Pinpoint the cell where the given text exists, returning its (X, Y) midpoint coordinate. 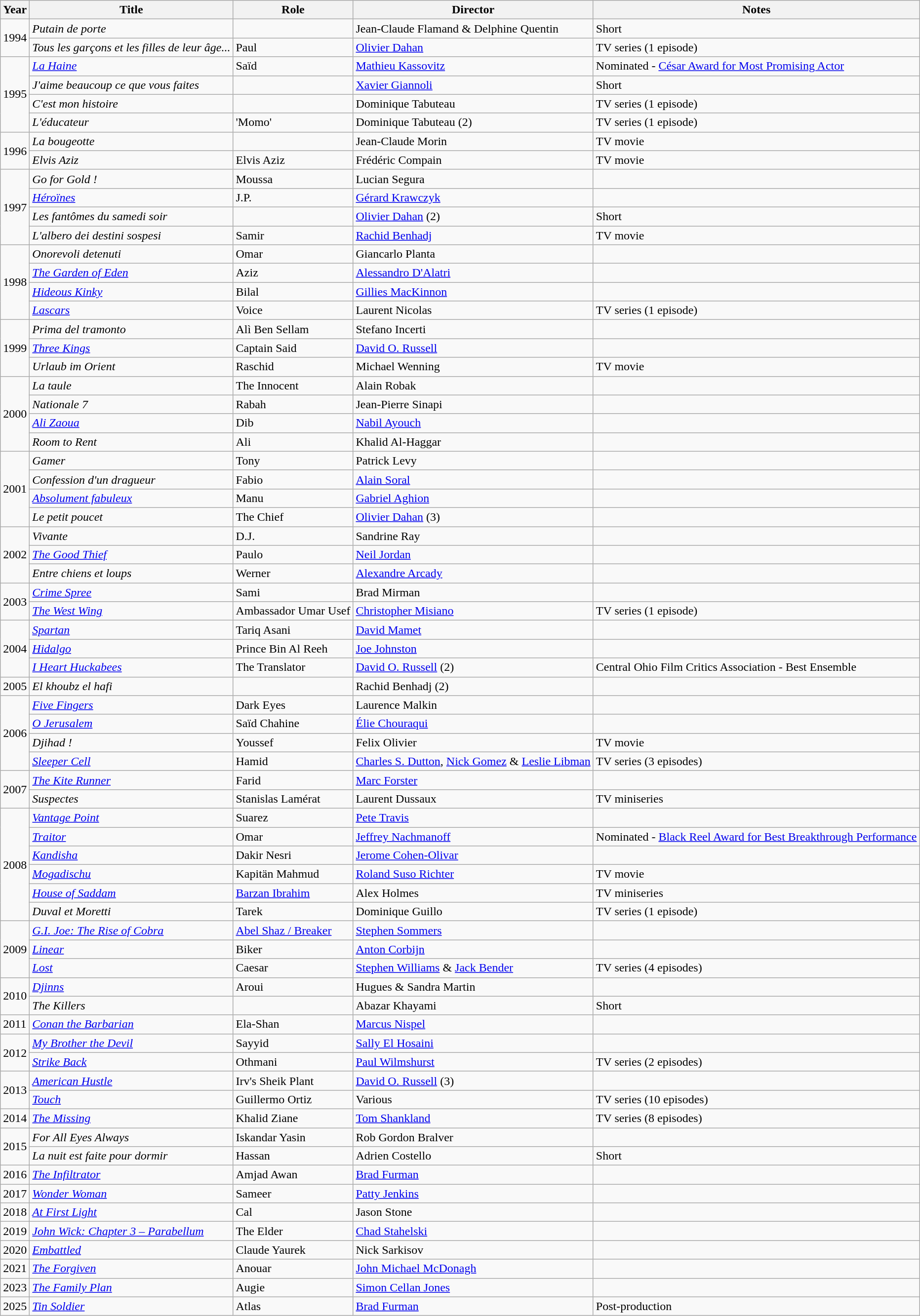
Abel Shaz / Breaker (293, 930)
Nick Sarkisov (473, 1250)
David Mamet (473, 630)
Michael Wenning (473, 367)
Olivier Dahan (3) (473, 517)
Stefano Incerti (473, 329)
Dominique Guillo (473, 912)
2013 (15, 1090)
Saïd (293, 66)
Jason Stone (473, 1212)
Christopher Misiano (473, 611)
Stephen Sommers (473, 930)
Amjad Awan (293, 1175)
The Family Plan (131, 1287)
Jean-Pierre Sinapi (473, 404)
Khalid Al-Haggar (473, 442)
Frédéric Compain (473, 160)
Putain de porte (131, 29)
Le petit poucet (131, 517)
J'aime beaucoup ce que vous faites (131, 85)
I Heart Huckabees (131, 667)
Roland Suso Richter (473, 874)
Hamid (293, 761)
Lucian Segura (473, 179)
David O. Russell (3) (473, 1081)
Mathieu Kassovitz (473, 66)
Barzan Ibrahim (293, 893)
Élie Chouraqui (473, 724)
Mogadischu (131, 874)
2005 (15, 686)
G.I. Joe: The Rise of Cobra (131, 930)
Adrien Costello (473, 1156)
Sally El Hosaini (473, 1043)
Dominique Tabuteau (473, 104)
The Innocent (293, 386)
Guillermo Ortiz (293, 1099)
Alain Robak (473, 386)
Biker (293, 949)
Sleeper Cell (131, 761)
La taule (131, 386)
Gamer (131, 461)
2021 (15, 1269)
Confession d'un dragueur (131, 479)
Central Ohio Film Critics Association - Best Ensemble (757, 667)
2011 (15, 1024)
Traitor (131, 837)
El khoubz el hafi (131, 686)
Caesar (293, 968)
Vantage Point (131, 817)
Dib (293, 423)
1996 (15, 151)
For All Eyes Always (131, 1137)
Voice (293, 310)
Stanislas Lamérat (293, 799)
2008 (15, 864)
Sameer (293, 1194)
Touch (131, 1099)
L'éducateur (131, 122)
2020 (15, 1250)
Werner (293, 574)
John Wick: Chapter 3 – Parabellum (131, 1231)
Alain Soral (473, 479)
Gabriel Aghion (473, 498)
Various (473, 1099)
2019 (15, 1231)
Augie (293, 1287)
Captain Said (293, 348)
2012 (15, 1052)
Laurent Nicolas (473, 310)
2003 (15, 602)
Hidalgo (131, 649)
Linear (131, 949)
Sami (293, 592)
Year (15, 10)
Notes (757, 10)
The Chief (293, 517)
Sayyid (293, 1043)
Go for Gold ! (131, 179)
2015 (15, 1146)
House of Saddam (131, 893)
La Haine (131, 66)
Alexandre Arcady (473, 574)
Aroui (293, 987)
L'albero dei destini sospesi (131, 235)
The Elder (293, 1231)
Dominique Tabuteau (2) (473, 122)
The Missing (131, 1118)
Bilal (293, 292)
Room to Rent (131, 442)
Saïd Chahine (293, 724)
1994 (15, 38)
Charles S. Dutton, Nick Gomez & Leslie Libman (473, 761)
Marcus Nispel (473, 1024)
The Killers (131, 1006)
Suarez (293, 817)
Rob Gordon Bralver (473, 1137)
Tariq Asani (293, 630)
Manu (293, 498)
2002 (15, 554)
Irv's Sheik Plant (293, 1081)
Hideous Kinky (131, 292)
Marc Forster (473, 780)
Jerome Cohen-Olivar (473, 855)
Jeffrey Nachmanoff (473, 837)
Tarek (293, 912)
Paulo (293, 555)
Tous les garçons et les filles de leur âge... (131, 47)
Xavier Giannoli (473, 85)
Othmani (293, 1062)
The Translator (293, 667)
Abazar Khayami (473, 1006)
Moussa (293, 179)
The Infiltrator (131, 1175)
2017 (15, 1194)
Jean-Claude Morin (473, 141)
2025 (15, 1306)
2007 (15, 789)
Brad Mirman (473, 592)
Laurent Dussaux (473, 799)
Chad Stahelski (473, 1231)
David O. Russell (2) (473, 667)
Alessandro D'Alatri (473, 273)
Suspectes (131, 799)
Role (293, 10)
2000 (15, 414)
Samir (293, 235)
Djihad ! (131, 742)
'Momo' (293, 122)
Atlas (293, 1306)
Kandisha (131, 855)
2004 (15, 649)
Lascars (131, 310)
Tin Soldier (131, 1306)
The West Wing (131, 611)
1997 (15, 207)
La bougeotte (131, 141)
Laurence Malkin (473, 705)
2023 (15, 1287)
Ali (293, 442)
The Kite Runner (131, 780)
Embattled (131, 1250)
Prince Bin Al Reeh (293, 649)
Three Kings (131, 348)
Lost (131, 968)
TV series (10 episodes) (757, 1099)
The Forgiven (131, 1269)
Joe Johnston (473, 649)
John Michael McDonagh (473, 1269)
Post-production (757, 1306)
Conan the Barbarian (131, 1024)
At First Light (131, 1212)
Stephen Williams & Jack Bender (473, 968)
Ambassador Umar Usef (293, 611)
Héroïnes (131, 197)
Anton Corbijn (473, 949)
Nominated - César Award for Most Promising Actor (757, 66)
Dakir Nesri (293, 855)
2006 (15, 733)
Neil Jordan (473, 555)
TV series (2 episodes) (757, 1062)
Entre chiens et loups (131, 574)
Fabio (293, 479)
Youssef (293, 742)
Kapitän Mahmud (293, 874)
La nuit est faite pour dormir (131, 1156)
TV series (4 episodes) (757, 968)
2001 (15, 489)
Tony (293, 461)
2018 (15, 1212)
Prima del tramonto (131, 329)
Rachid Benhadj (473, 235)
American Hustle (131, 1081)
Claude Yaurek (293, 1250)
Duval et Moretti (131, 912)
Nominated - Black Reel Award for Best Breakthrough Performance (757, 837)
2016 (15, 1175)
Hugues & Sandra Martin (473, 987)
Rabah (293, 404)
Spartan (131, 630)
My Brother the Devil (131, 1043)
Farid (293, 780)
Strike Back (131, 1062)
Onorevoli detenuti (131, 254)
The Garden of Eden (131, 273)
Title (131, 10)
C'est mon histoire (131, 104)
Olivier Dahan (2) (473, 216)
Nationale 7 (131, 404)
Aziz (293, 273)
Les fantômes du samedi soir (131, 216)
D.J. (293, 536)
Nabil Ayouch (473, 423)
Hassan (293, 1156)
2009 (15, 949)
Gillies MacKinnon (473, 292)
Vivante (131, 536)
Gérard Krawczyk (473, 197)
Crime Spree (131, 592)
Paul (293, 47)
Urlaub im Orient (131, 367)
1998 (15, 282)
Djinns (131, 987)
Olivier Dahan (473, 47)
2014 (15, 1118)
Rachid Benhadj (2) (473, 686)
Khalid Ziane (293, 1118)
Ali Zaoua (131, 423)
TV series (3 episodes) (757, 761)
Sandrine Ray (473, 536)
The Good Thief (131, 555)
Director (473, 10)
Paul Wilmshurst (473, 1062)
1995 (15, 94)
TV series (8 episodes) (757, 1118)
O Jerusalem (131, 724)
Felix Olivier (473, 742)
Five Fingers (131, 705)
2010 (15, 996)
Cal (293, 1212)
1999 (15, 348)
Wonder Woman (131, 1194)
Iskandar Yasin (293, 1137)
Tom Shankland (473, 1118)
Jean-Claude Flamand & Delphine Quentin (473, 29)
Giancarlo Planta (473, 254)
Ela-Shan (293, 1024)
Alex Holmes (473, 893)
Absolument fabuleux (131, 498)
Alì Ben Sellam (293, 329)
Simon Cellan Jones (473, 1287)
J.P. (293, 197)
David O. Russell (473, 348)
Raschid (293, 367)
Patrick Levy (473, 461)
Anouar (293, 1269)
Dark Eyes (293, 705)
Pete Travis (473, 817)
Patty Jenkins (473, 1194)
